Detect which cell encompasses the target text, then output its [x, y] center coordinate. 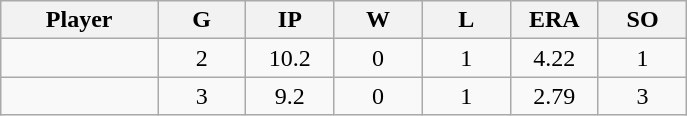
Player [80, 20]
10.2 [290, 58]
L [466, 20]
SO [642, 20]
ERA [554, 20]
2 [202, 58]
W [378, 20]
IP [290, 20]
9.2 [290, 96]
2.79 [554, 96]
4.22 [554, 58]
G [202, 20]
